Pinpoint the cell where the given text exists, returning its [x, y] midpoint coordinate. 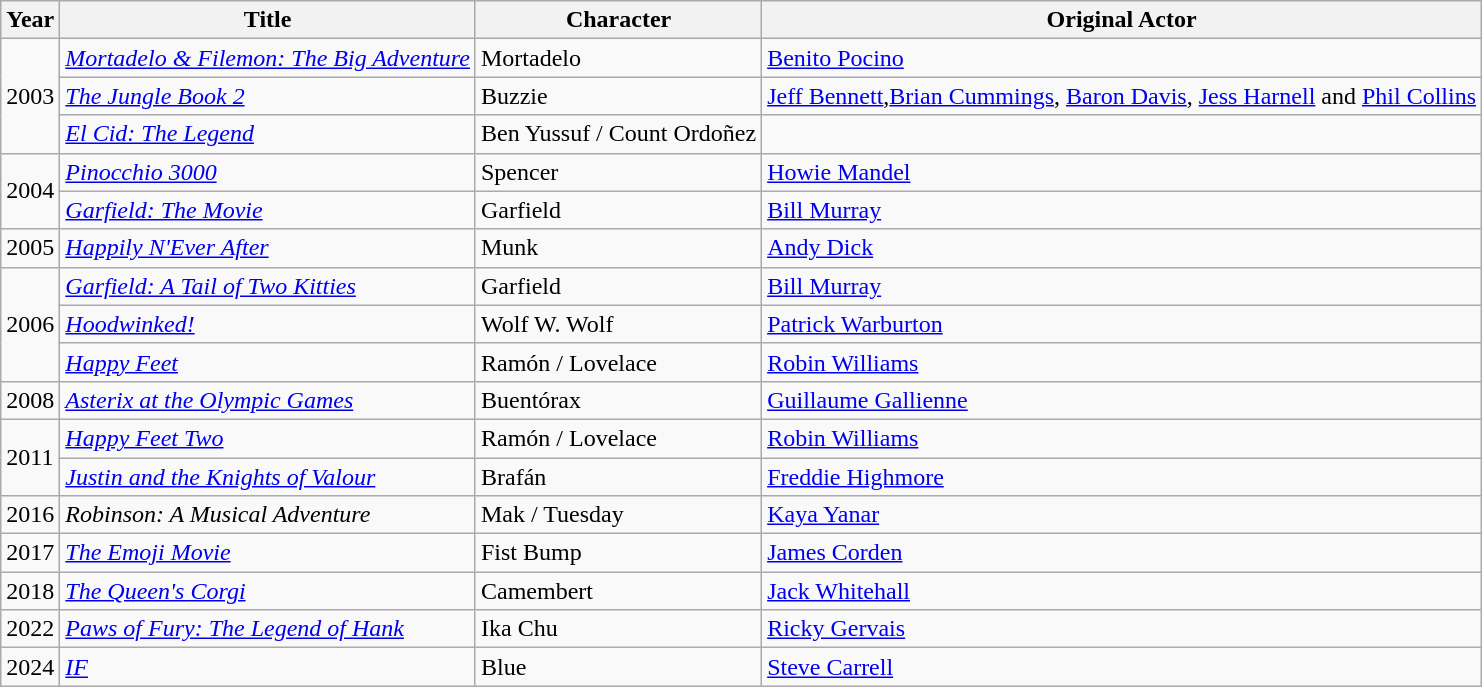
Camembert [618, 591]
Wolf W. Wolf [618, 324]
Paws of Fury: The Legend of Hank [268, 629]
Benito Pocino [1122, 58]
2008 [30, 400]
Pinocchio 3000 [268, 172]
2024 [30, 667]
Guillaume Gallienne [1122, 400]
Garfield: The Movie [268, 210]
Justin and the Knights of Valour [268, 477]
Mortadelo & Filemon: The Big Adventure [268, 58]
Kaya Yanar [1122, 515]
The Queen's Corgi [268, 591]
Character [618, 20]
Steve Carrell [1122, 667]
IF [268, 667]
Spencer [618, 172]
2018 [30, 591]
Jeff Bennett,Brian Cummings, Baron Davis, Jess Harnell and Phil Collins [1122, 96]
Happy Feet [268, 362]
2003 [30, 96]
2022 [30, 629]
2006 [30, 324]
Freddie Highmore [1122, 477]
Buzzie [618, 96]
Blue [618, 667]
Brafán [618, 477]
Fist Bump [618, 553]
Andy Dick [1122, 248]
2004 [30, 191]
Garfield: A Tail of Two Kitties [268, 286]
Hoodwinked! [268, 324]
Title [268, 20]
Happily N'Ever After [268, 248]
Howie Mandel [1122, 172]
2017 [30, 553]
James Corden [1122, 553]
Jack Whitehall [1122, 591]
Robinson: A Musical Adventure [268, 515]
Ben Yussuf / Count Ordoñez [618, 134]
Happy Feet Two [268, 438]
2011 [30, 457]
Mortadelo [618, 58]
Original Actor [1122, 20]
2005 [30, 248]
Buentórax [618, 400]
Ricky Gervais [1122, 629]
The Jungle Book 2 [268, 96]
El Cid: The Legend [268, 134]
Ika Chu [618, 629]
2016 [30, 515]
Patrick Warburton [1122, 324]
Munk [618, 248]
Year [30, 20]
Mak / Tuesday [618, 515]
Asterix at the Olympic Games [268, 400]
The Emoji Movie [268, 553]
